Detect which cell encompasses the target text, then output its [X, Y] center coordinate. 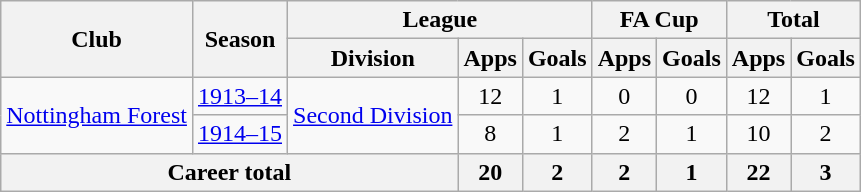
1914–15 [240, 134]
Division [373, 58]
10 [758, 134]
Total [793, 20]
Career total [230, 172]
Season [240, 39]
FA Cup [659, 20]
Club [97, 39]
22 [758, 172]
20 [490, 172]
Second Division [373, 115]
Nottingham Forest [97, 115]
League [440, 20]
8 [490, 134]
1913–14 [240, 96]
3 [826, 172]
